Scan for the cell matching the given text and deliver its [x, y] coordinate at center. 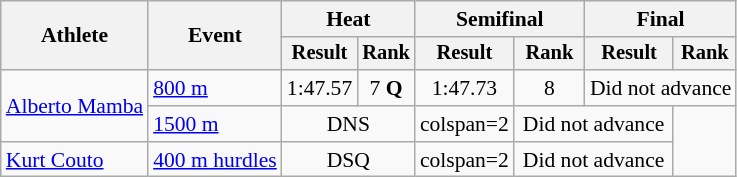
800 m [215, 88]
7 Q [386, 88]
Alberto Mamba [74, 106]
Semifinal [500, 19]
colspan=2 [464, 124]
Final [661, 19]
DNS [348, 124]
8 [550, 88]
1:47.73 [464, 88]
1:47.57 [320, 88]
Heat [348, 19]
1500 m [215, 124]
Athlete [74, 36]
Event [215, 36]
